From the cell containing the given text, extract its center point as [X, Y] coordinate. 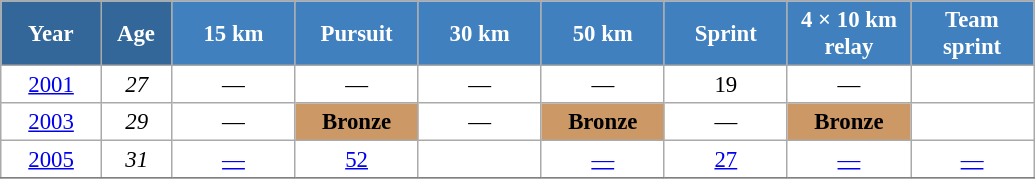
31 [136, 160]
Team sprint [972, 34]
Year [52, 34]
50 km [602, 34]
Age [136, 34]
19 [726, 85]
29 [136, 122]
2001 [52, 85]
2005 [52, 160]
52 [356, 160]
2003 [52, 122]
4 × 10 km relay [848, 34]
Pursuit [356, 34]
30 km [480, 34]
15 km [234, 34]
Sprint [726, 34]
